Determine the [X, Y] coordinate at the center of the cell enclosing the given text.  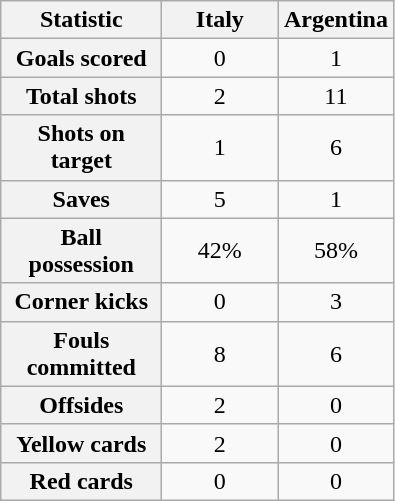
Shots on target [82, 148]
Total shots [82, 96]
58% [336, 250]
5 [220, 199]
11 [336, 96]
Italy [220, 20]
42% [220, 250]
Red cards [82, 481]
Saves [82, 199]
Statistic [82, 20]
Ball possession [82, 250]
8 [220, 354]
Argentina [336, 20]
Goals scored [82, 58]
Offsides [82, 405]
Yellow cards [82, 443]
Corner kicks [82, 302]
3 [336, 302]
Fouls committed [82, 354]
